Scan for the cell matching the given text and deliver its [X, Y] coordinate at center. 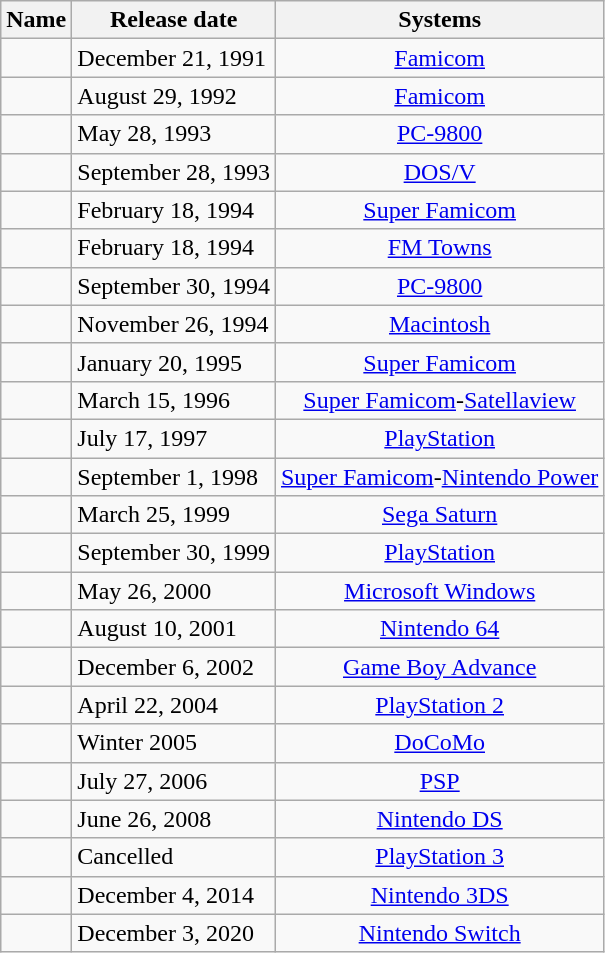
December 3, 2020 [174, 933]
August 10, 2001 [174, 629]
September 28, 1993 [174, 172]
Nintendo DS [439, 819]
December 4, 2014 [174, 895]
Systems [439, 20]
Sega Saturn [439, 515]
July 27, 2006 [174, 781]
March 15, 1996 [174, 400]
July 17, 1997 [174, 438]
PSP [439, 781]
Microsoft Windows [439, 591]
Game Boy Advance [439, 667]
January 20, 1995 [174, 362]
Nintendo Switch [439, 933]
FM Towns [439, 248]
April 22, 2004 [174, 705]
Super Famicom-Satellaview [439, 400]
Name [36, 20]
May 28, 1993 [174, 134]
Nintendo 3DS [439, 895]
September 1, 1998 [174, 477]
December 6, 2002 [174, 667]
August 29, 1992 [174, 96]
Macintosh [439, 324]
May 26, 2000 [174, 591]
March 25, 1999 [174, 515]
September 30, 1999 [174, 553]
PlayStation 2 [439, 705]
DoCoMo [439, 743]
December 21, 1991 [174, 58]
Cancelled [174, 857]
Super Famicom-Nintendo Power [439, 477]
November 26, 1994 [174, 324]
September 30, 1994 [174, 286]
Winter 2005 [174, 743]
Release date [174, 20]
June 26, 2008 [174, 819]
PlayStation 3 [439, 857]
Nintendo 64 [439, 629]
DOS/V [439, 172]
